Provide the (x, y) coordinate of the cell's center where the given text is located.  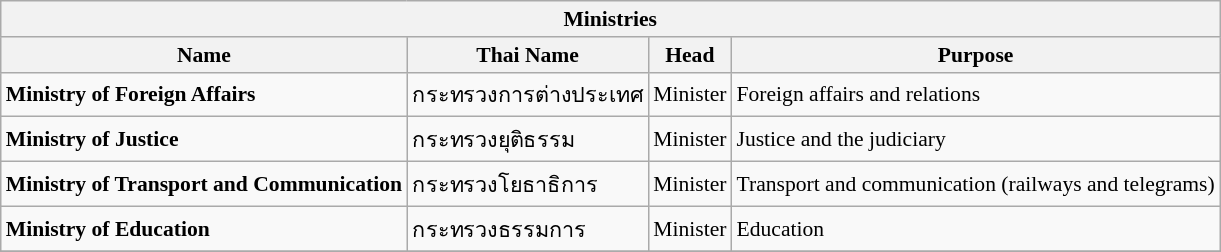
Name (204, 55)
Education (975, 228)
Ministries (610, 19)
Purpose (975, 55)
กระทรวงโยธาธิการ (528, 184)
Ministry of Justice (204, 140)
กระทรวงธรรมการ (528, 228)
Foreign affairs and relations (975, 94)
Head (690, 55)
Transport and communication (railways and telegrams) (975, 184)
Thai Name (528, 55)
Justice and the judiciary (975, 140)
กระทรวงยุติธรรม (528, 140)
Ministry of Foreign Affairs (204, 94)
Ministry of Transport and Communication (204, 184)
กระทรวงการต่างประเทศ (528, 94)
Ministry of Education (204, 228)
